Identify which cell holds the provided text, then report its [x, y] central coordinate. 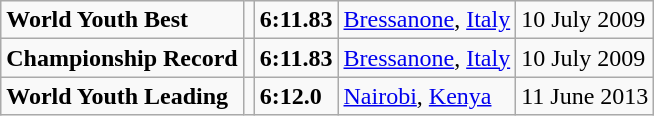
11 June 2013 [585, 96]
6:12.0 [296, 96]
Championship Record [122, 58]
World Youth Leading [122, 96]
World Youth Best [122, 20]
Nairobi, Kenya [427, 96]
